For the text-containing cell, return its midpoint in (x, y) coordinate format. 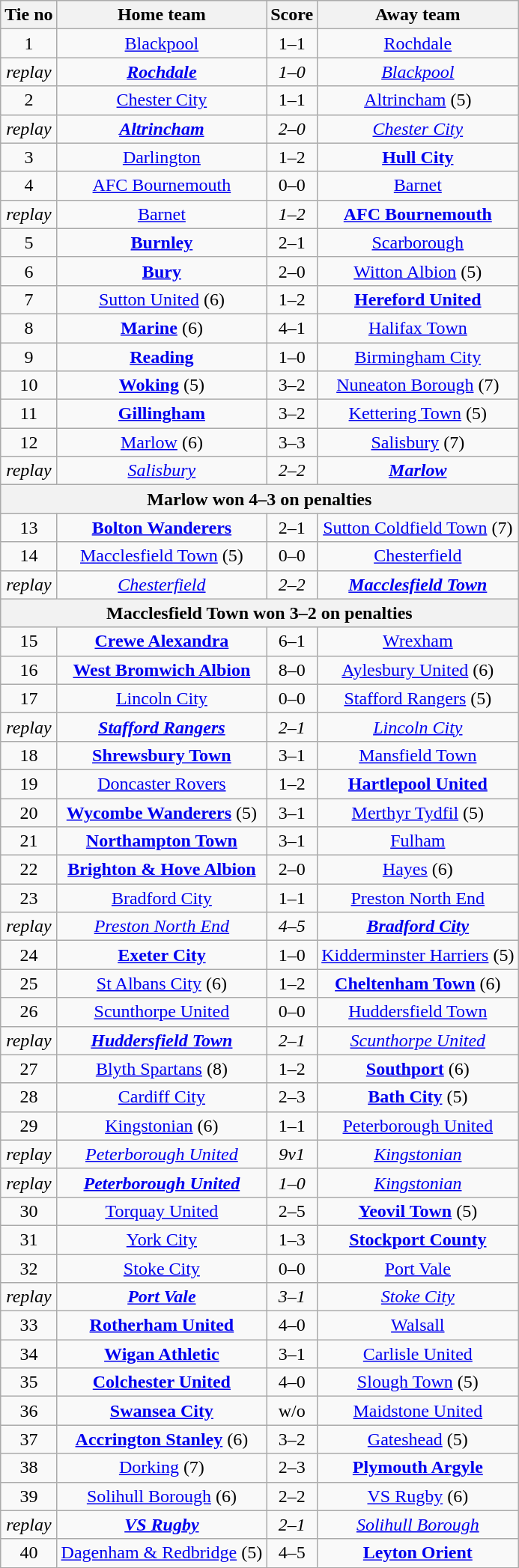
Wigan Athletic (162, 1354)
Darlington (162, 157)
Halifax Town (418, 328)
4–1 (292, 328)
19 (28, 784)
30 (28, 1211)
Stafford Rangers (5) (418, 698)
Altrincham (5) (418, 100)
31 (28, 1239)
Accrington Stanley (6) (162, 1439)
Hull City (418, 157)
VS Rugby (6) (418, 1496)
Plymouth Argyle (418, 1468)
Sutton Coldfield Town (7) (418, 528)
VS Rugby (162, 1525)
Macclesfield Town (418, 585)
Exeter City (162, 955)
2–5 (292, 1211)
Solihull Borough (6) (162, 1496)
3–3 (292, 442)
Colchester United (162, 1382)
Birmingham City (418, 357)
Macclesfield Town (5) (162, 556)
Southport (6) (418, 1069)
Fulham (418, 841)
36 (28, 1411)
Marlow won 4–3 on penalties (259, 499)
Away team (418, 15)
Tie no (28, 15)
Bolton Wanderers (162, 528)
14 (28, 556)
18 (28, 755)
Yeovil Town (5) (418, 1211)
Hayes (6) (418, 870)
22 (28, 870)
Brighton & Hove Albion (162, 870)
17 (28, 698)
Gateshead (5) (418, 1439)
Rotherham United (162, 1326)
39 (28, 1496)
12 (28, 442)
Maidstone United (418, 1411)
1–3 (292, 1239)
Scarborough (418, 242)
Marlow (6) (162, 442)
Merthyr Tydfil (5) (418, 812)
Northampton Town (162, 841)
Wycombe Wanderers (5) (162, 812)
6–1 (292, 641)
York City (162, 1239)
Shrewsbury Town (162, 755)
Home team (162, 15)
40 (28, 1553)
38 (28, 1468)
11 (28, 414)
Burnley (162, 242)
13 (28, 528)
Slough Town (5) (418, 1382)
10 (28, 385)
24 (28, 955)
West Bromwich Albion (162, 670)
Leyton Orient (418, 1553)
Swansea City (162, 1411)
15 (28, 641)
Carlisle United (418, 1354)
9 (28, 357)
Blyth Spartans (8) (162, 1069)
8–0 (292, 670)
37 (28, 1439)
29 (28, 1126)
5 (28, 242)
Cheltenham Town (6) (418, 983)
Kidderminster Harriers (5) (418, 955)
Torquay United (162, 1211)
Dorking (7) (162, 1468)
21 (28, 841)
35 (28, 1382)
1 (28, 43)
33 (28, 1326)
Bath City (5) (418, 1097)
6 (28, 271)
Reading (162, 357)
Wrexham (418, 641)
Macclesfield Town won 3–2 on penalties (259, 613)
Kettering Town (5) (418, 414)
Witton Albion (5) (418, 271)
Altrincham (162, 129)
34 (28, 1354)
Dagenham & Redbridge (5) (162, 1553)
28 (28, 1097)
Gillingham (162, 414)
Aylesbury United (6) (418, 670)
Stafford Rangers (162, 727)
8 (28, 328)
20 (28, 812)
Salisbury (162, 471)
16 (28, 670)
Score (292, 15)
7 (28, 299)
25 (28, 983)
27 (28, 1069)
3 (28, 157)
Stockport County (418, 1239)
Bury (162, 271)
9v1 (292, 1154)
Solihull Borough (418, 1525)
32 (28, 1269)
Walsall (418, 1326)
Sutton United (6) (162, 299)
w/o (292, 1411)
Marine (6) (162, 328)
St Albans City (6) (162, 983)
Hereford United (418, 299)
Mansfield Town (418, 755)
Kingstonian (6) (162, 1126)
Nuneaton Borough (7) (418, 385)
Woking (5) (162, 385)
Doncaster Rovers (162, 784)
Salisbury (7) (418, 442)
23 (28, 898)
Cardiff City (162, 1097)
26 (28, 1012)
Crewe Alexandra (162, 641)
2 (28, 100)
4 (28, 186)
Hartlepool United (418, 784)
Marlow (418, 471)
